Locate the cell with the specified text and output its (X, Y) center coordinate. 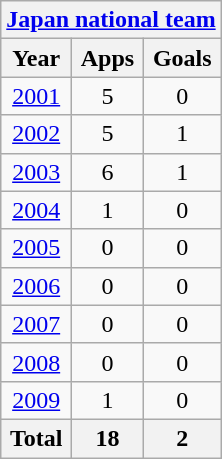
Year (36, 58)
6 (108, 172)
Total (36, 438)
2004 (36, 210)
2008 (36, 362)
Apps (108, 58)
18 (108, 438)
Goals (182, 58)
2002 (36, 134)
2005 (36, 248)
2007 (36, 324)
2009 (36, 400)
2001 (36, 96)
2006 (36, 286)
Japan national team (111, 20)
2 (182, 438)
2003 (36, 172)
